For the text-containing cell, return its midpoint in (x, y) coordinate format. 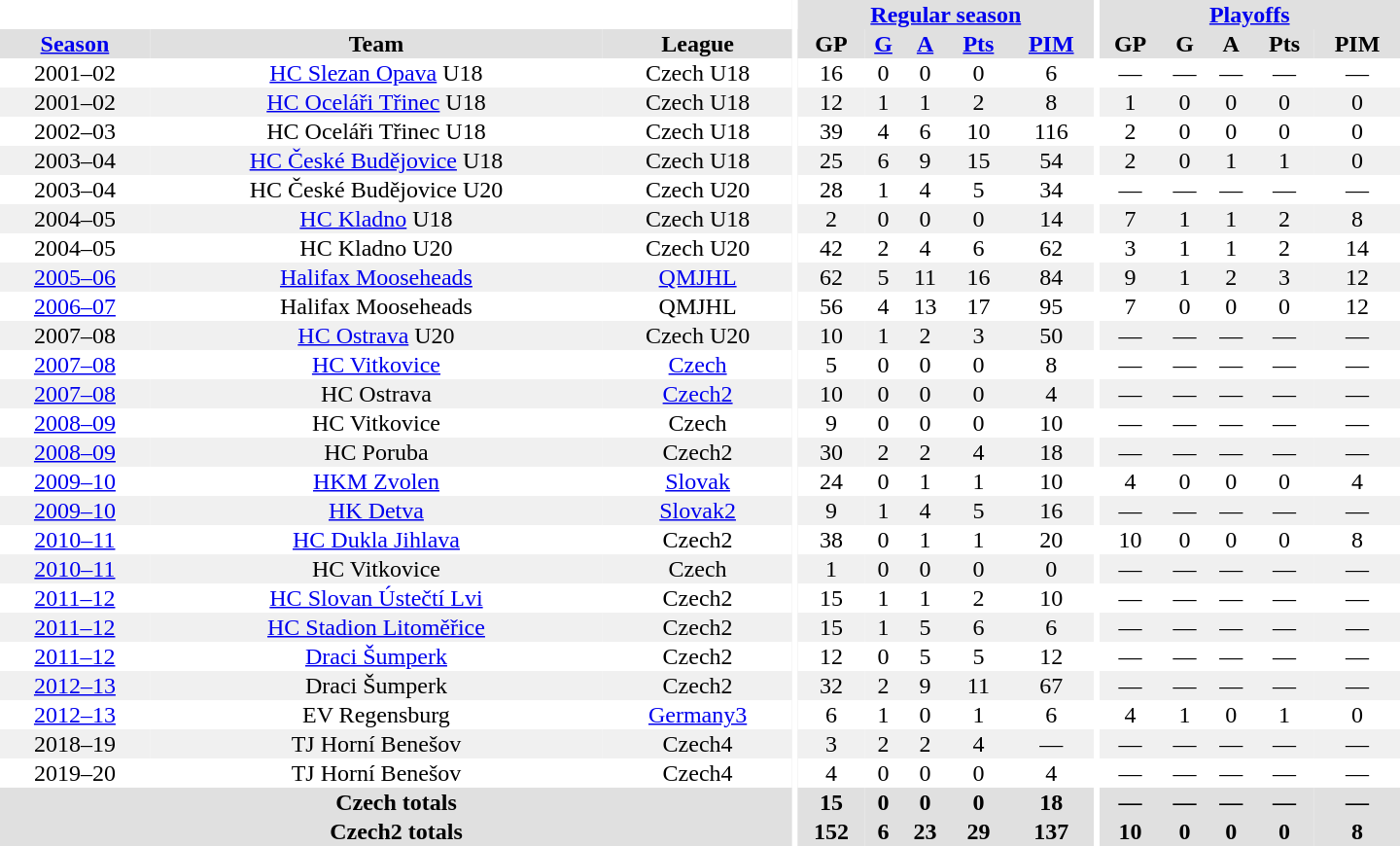
67 (1051, 686)
50 (1051, 335)
2005–06 (75, 277)
2002–03 (75, 131)
2006–07 (75, 306)
17 (978, 306)
Slovak (698, 481)
EV Regensburg (376, 715)
Regular season (945, 15)
29 (978, 831)
25 (830, 160)
Team (376, 44)
Czech totals (397, 802)
32 (830, 686)
39 (830, 131)
HC Stadion Litoměřice (376, 627)
Playoffs (1249, 15)
HC Ostrava U20 (376, 335)
38 (830, 540)
20 (1051, 540)
HC České Budějovice U20 (376, 190)
2019–20 (75, 773)
HC Slezan Opava U18 (376, 73)
Season (75, 44)
56 (830, 306)
HC Poruba (376, 452)
Czech2 totals (397, 831)
HC Ostrava (376, 394)
42 (830, 248)
95 (1051, 306)
HC Dukla Jihlava (376, 540)
84 (1051, 277)
28 (830, 190)
54 (1051, 160)
HC Slovan Ústečtí Lvi (376, 598)
24 (830, 481)
152 (830, 831)
Slovak2 (698, 511)
HC Kladno U20 (376, 248)
23 (926, 831)
116 (1051, 131)
League (698, 44)
137 (1051, 831)
34 (1051, 190)
HK Detva (376, 511)
13 (926, 306)
HC České Budějovice U18 (376, 160)
Germany3 (698, 715)
30 (830, 452)
HC Kladno U18 (376, 219)
HKM Zvolen (376, 481)
2018–19 (75, 744)
